Identify which cell holds the provided text, then report its [X, Y] central coordinate. 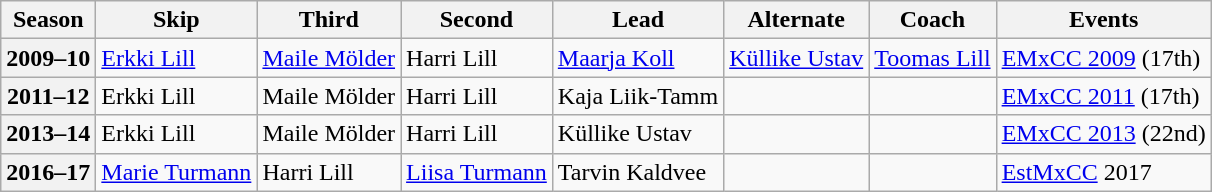
Lead [638, 20]
2011–12 [48, 96]
2009–10 [48, 58]
EMxCC 2009 (17th) [1104, 58]
Kaja Liik-Tamm [638, 96]
Coach [932, 20]
2013–14 [48, 134]
Second [477, 20]
Tarvin Kaldvee [638, 172]
Maarja Koll [638, 58]
EstMxCC 2017 [1104, 172]
Liisa Turmann [477, 172]
Third [329, 20]
Skip [176, 20]
Season [48, 20]
Events [1104, 20]
Toomas Lill [932, 58]
EMxCC 2013 (22nd) [1104, 134]
2016–17 [48, 172]
Alternate [796, 20]
Marie Turmann [176, 172]
EMxCC 2011 (17th) [1104, 96]
